Find where the given text appears and provide that cell's center as [x, y] coordinate. 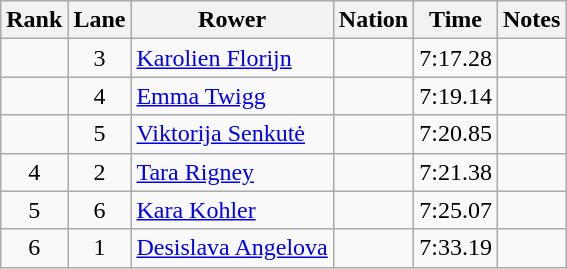
Desislava Angelova [232, 248]
Kara Kohler [232, 210]
Emma Twigg [232, 96]
7:25.07 [456, 210]
Karolien Florijn [232, 58]
Lane [100, 20]
Rower [232, 20]
7:20.85 [456, 134]
Rank [34, 20]
1 [100, 248]
Nation [373, 20]
7:17.28 [456, 58]
Tara Rigney [232, 172]
Time [456, 20]
7:21.38 [456, 172]
3 [100, 58]
7:33.19 [456, 248]
Viktorija Senkutė [232, 134]
Notes [531, 20]
2 [100, 172]
7:19.14 [456, 96]
